Extract the (x, y) coordinate from the center of the cell holding the provided text.  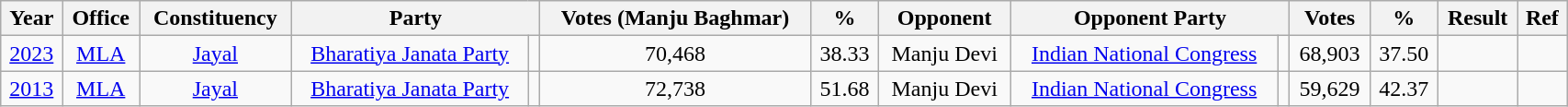
68,903 (1330, 53)
Ref (1542, 18)
38.33 (844, 53)
42.37 (1404, 89)
2013 (31, 89)
51.68 (844, 89)
Votes (1330, 18)
Office (101, 18)
Votes (Manju Baghmar) (676, 18)
Opponent (944, 18)
Party (415, 18)
37.50 (1404, 53)
Year (31, 18)
70,468 (676, 53)
2023 (31, 53)
Opponent Party (1150, 18)
Result (1477, 18)
72,738 (676, 89)
59,629 (1330, 89)
Constituency (216, 18)
